Detect which cell encompasses the target text, then output its [x, y] center coordinate. 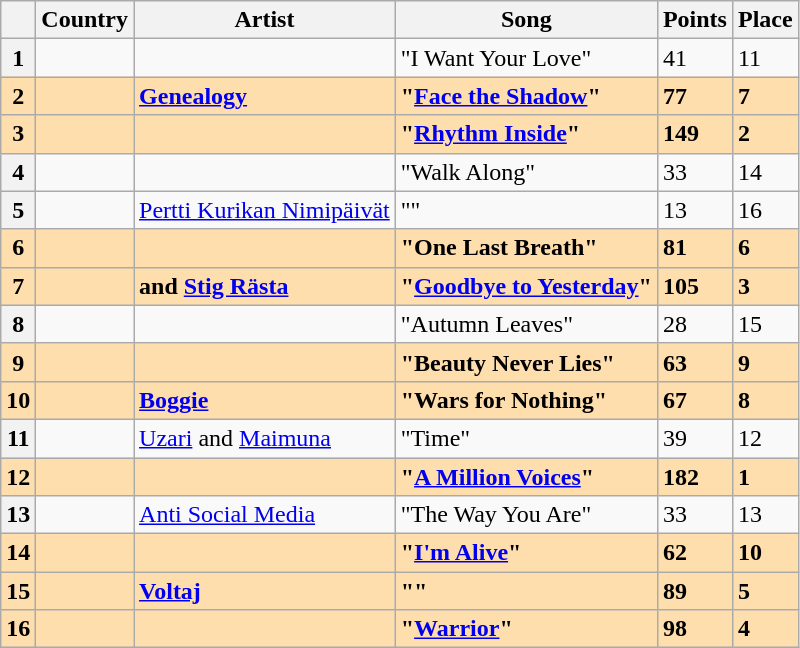
Country [85, 20]
"Beauty Never Lies" [526, 362]
"I Want Your Love" [526, 58]
77 [694, 96]
"Face the Shadow" [526, 96]
"I'm Alive" [526, 553]
89 [694, 591]
"Walk Along" [526, 172]
Pertti Kurikan Nimipäivät [265, 210]
Artist [265, 20]
"Time" [526, 438]
Genealogy [265, 96]
28 [694, 324]
Song [526, 20]
105 [694, 286]
"The Way You Are" [526, 515]
"Rhythm Inside" [526, 134]
63 [694, 362]
41 [694, 58]
98 [694, 629]
39 [694, 438]
"Warrior" [526, 629]
and Stig Rästa [265, 286]
"A Million Voices" [526, 477]
"Wars for Nothing" [526, 400]
182 [694, 477]
Points [694, 20]
Uzari and Maimuna [265, 438]
67 [694, 400]
Boggie [265, 400]
149 [694, 134]
Anti Social Media [265, 515]
Voltaj [265, 591]
81 [694, 248]
"Goodbye to Yesterday" [526, 286]
"Autumn Leaves" [526, 324]
62 [694, 553]
"One Last Breath" [526, 248]
Place [765, 20]
